Pinpoint the cell where the given text exists, returning its [X, Y] midpoint coordinate. 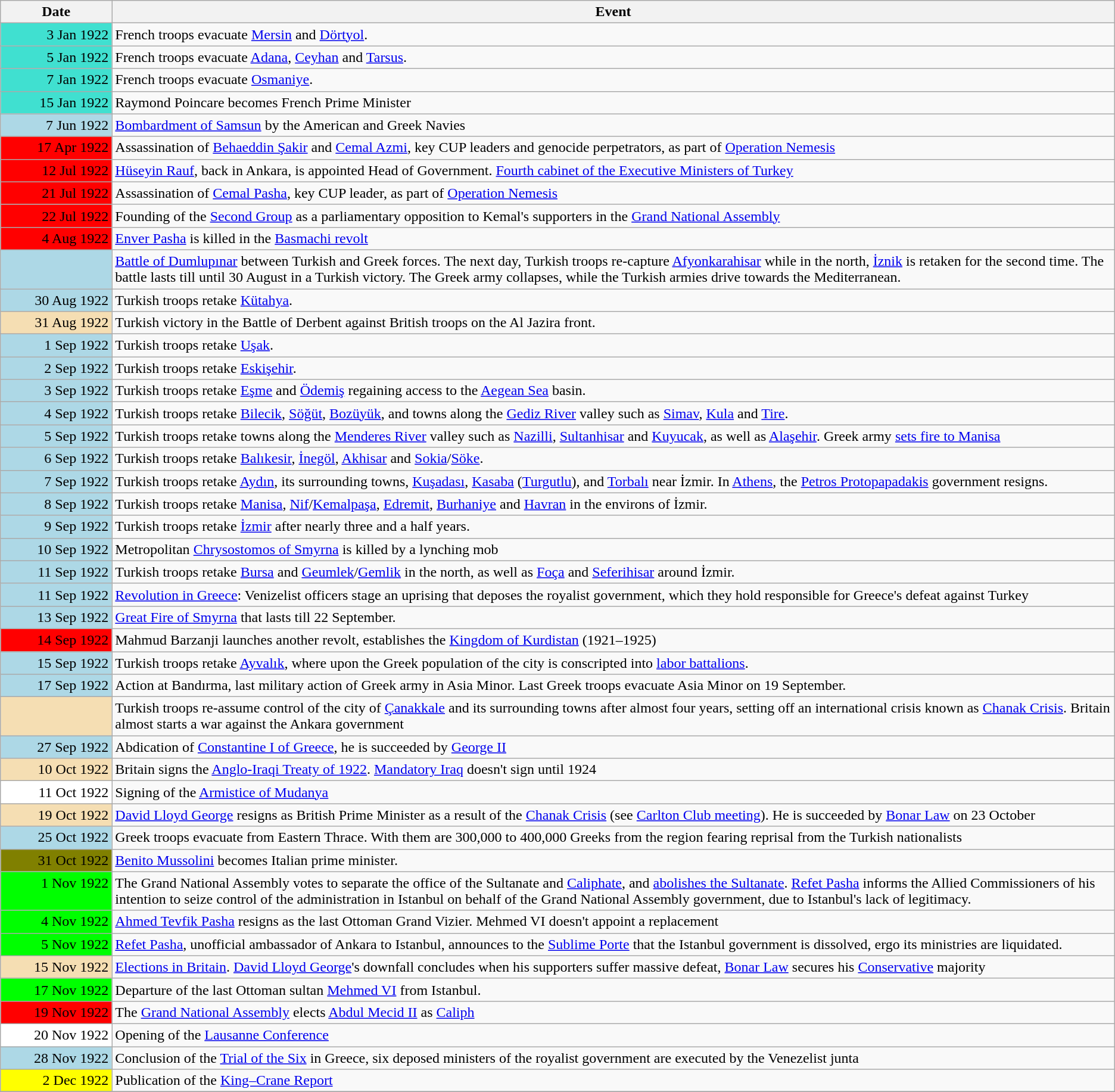
4 Aug 1922 [56, 238]
Hüseyin Rauf, back in Ankara, is appointed Head of Government. Fourth cabinet of the Executive Ministers of Turkey [613, 170]
Turkish troops retake Manisa, Nif/Kemalpaşa, Edremit, Burhaniye and Havran in the environs of İzmir. [613, 504]
Britain signs the Anglo-Iraqi Treaty of 1922. Mandatory Iraq doesn't sign until 1924 [613, 770]
Bombardment of Samsun by the American and Greek Navies [613, 125]
Turkish victory in the Battle of Derbent against British troops on the Al Jazira front. [613, 323]
9 Sep 1922 [56, 527]
Action at Bandırma, last military action of Greek army in Asia Minor. Last Greek troops evacuate Asia Minor on 19 September. [613, 686]
6 Sep 1922 [56, 459]
Opening of the Lausanne Conference [613, 1035]
7 Jan 1922 [56, 80]
Signing of the Armistice of Mudanya [613, 792]
Benito Mussolini becomes Italian prime minister. [613, 860]
Turkish troops retake Kütahya. [613, 300]
Turkish troops retake Eşme and Ödemiş regaining access to the Aegean Sea basin. [613, 391]
Turkish troops retake Bursa and Geumlek/Gemlik in the north, as well as Foça and Seferihisar around İzmir. [613, 572]
Publication of the King–Crane Report [613, 1081]
Raymond Poincare becomes French Prime Minister [613, 102]
21 Jul 1922 [56, 193]
5 Sep 1922 [56, 436]
Turkish troops retake Balıkesir, İnegöl, Akhisar and Sokia/Söke. [613, 459]
11 Oct 1922 [56, 792]
Ahmed Tevfik Pasha resigns as the last Ottoman Grand Vizier. Mehmed VI doesn't appoint a replacement [613, 922]
3 Sep 1922 [56, 391]
15 Sep 1922 [56, 663]
17 Apr 1922 [56, 148]
4 Sep 1922 [56, 413]
28 Nov 1922 [56, 1057]
5 Jan 1922 [56, 57]
Date [56, 12]
15 Jan 1922 [56, 102]
Founding of the Second Group as a parliamentary opposition to Kemal's supporters in the Grand National Assembly [613, 216]
22 Jul 1922 [56, 216]
10 Sep 1922 [56, 549]
Assassination of Cemal Pasha, key CUP leader, as part of Operation Nemesis [613, 193]
27 Sep 1922 [56, 747]
31 Oct 1922 [56, 860]
15 Nov 1922 [56, 967]
Abdication of Constantine I of Greece, he is succeeded by George II [613, 747]
French troops evacuate Osmaniye. [613, 80]
20 Nov 1922 [56, 1035]
Great Fire of Smyrna that lasts till 22 September. [613, 617]
The Grand National Assembly elects Abdul Mecid II as Caliph [613, 1012]
3 Jan 1922 [56, 35]
7 Sep 1922 [56, 481]
5 Nov 1922 [56, 944]
2 Sep 1922 [56, 368]
1 Sep 1922 [56, 346]
2 Dec 1922 [56, 1081]
30 Aug 1922 [56, 300]
8 Sep 1922 [56, 504]
19 Nov 1922 [56, 1012]
Departure of the last Ottoman sultan Mehmed VI from Istanbul. [613, 990]
Turkish troops retake Uşak. [613, 346]
French troops evacuate Adana, Ceyhan and Tarsus. [613, 57]
Conclusion of the Trial of the Six in Greece, six deposed ministers of the royalist government are executed by the Venezelist junta [613, 1057]
12 Jul 1922 [56, 170]
Elections in Britain. David Lloyd George's downfall concludes when his supporters suffer massive defeat, Bonar Law secures his Conservative majority [613, 967]
Event [613, 12]
Mahmud Barzanji launches another revolt, establishes the Kingdom of Kurdistan (1921–1925) [613, 640]
31 Aug 1922 [56, 323]
17 Nov 1922 [56, 990]
Turkish troops retake Eskişehir. [613, 368]
17 Sep 1922 [56, 686]
Turkish troops retake İzmir after nearly three and a half years. [613, 527]
25 Oct 1922 [56, 838]
7 Jun 1922 [56, 125]
Turkish troops retake Bilecik, Söğüt, Bozüyük, and towns along the Gediz River valley such as Simav, Kula and Tire. [613, 413]
1 Nov 1922 [56, 891]
14 Sep 1922 [56, 640]
Assassination of Behaeddin Şakir and Cemal Azmi, key CUP leaders and genocide perpetrators, as part of Operation Nemesis [613, 148]
4 Nov 1922 [56, 922]
Greek troops evacuate from Eastern Thrace. With them are 300,000 to 400,000 Greeks from the region fearing reprisal from the Turkish nationalists [613, 838]
19 Oct 1922 [56, 815]
Enver Pasha is killed in the Basmachi revolt [613, 238]
Metropolitan Chrysostomos of Smyrna is killed by a lynching mob [613, 549]
13 Sep 1922 [56, 617]
10 Oct 1922 [56, 770]
Turkish troops retake Ayvalık, where upon the Greek population of the city is conscripted into labor battalions. [613, 663]
French troops evacuate Mersin and Dörtyol. [613, 35]
